Locate the cell with the specified text and output its (x, y) center coordinate. 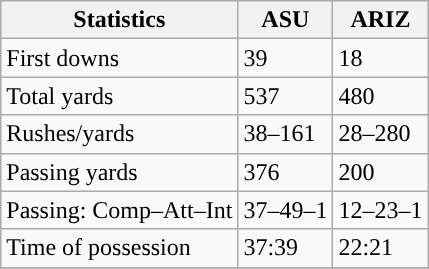
376 (286, 172)
37–49–1 (286, 210)
18 (380, 58)
Passing yards (120, 172)
28–280 (380, 134)
Time of possession (120, 248)
ARIZ (380, 20)
ASU (286, 20)
Total yards (120, 96)
200 (380, 172)
Passing: Comp–Att–Int (120, 210)
39 (286, 58)
Rushes/yards (120, 134)
First downs (120, 58)
37:39 (286, 248)
22:21 (380, 248)
480 (380, 96)
537 (286, 96)
Statistics (120, 20)
12–23–1 (380, 210)
38–161 (286, 134)
